Capture the cell that displays the provided text and extract its [X, Y] central coordinate. 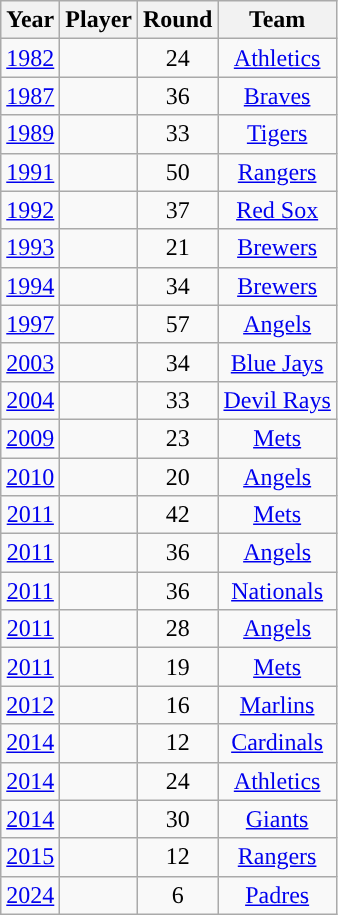
28 [178, 629]
2003 [30, 362]
16 [178, 705]
2009 [30, 438]
1987 [30, 96]
2012 [30, 705]
37 [178, 210]
20 [178, 477]
Giants [277, 819]
Padres [277, 895]
23 [178, 438]
1982 [30, 58]
42 [178, 515]
50 [178, 172]
Cardinals [277, 743]
Nationals [277, 591]
6 [178, 895]
Marlins [277, 705]
Player [99, 20]
Devil Rays [277, 400]
2004 [30, 400]
Round [178, 20]
21 [178, 248]
30 [178, 819]
1991 [30, 172]
19 [178, 667]
Team [277, 20]
1989 [30, 134]
57 [178, 324]
Blue Jays [277, 362]
Braves [277, 96]
Tigers [277, 134]
Year [30, 20]
2010 [30, 477]
1997 [30, 324]
2015 [30, 857]
Red Sox [277, 210]
2024 [30, 895]
1992 [30, 210]
1994 [30, 286]
1993 [30, 248]
